Locate the cell with the specified text and output its [X, Y] center coordinate. 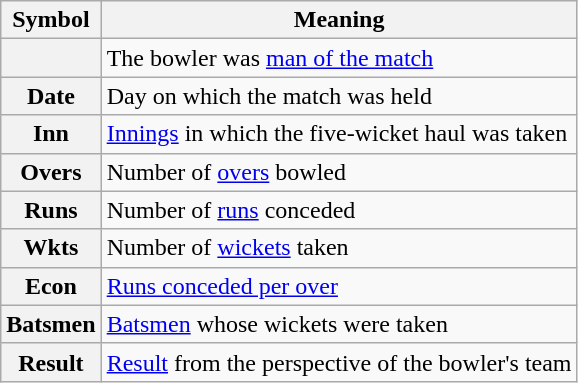
Wkts [51, 248]
Overs [51, 172]
Batsmen [51, 324]
Number of overs bowled [339, 172]
Batsmen whose wickets were taken [339, 324]
Runs [51, 210]
Meaning [339, 20]
Day on which the match was held [339, 96]
Result from the perspective of the bowler's team [339, 362]
The bowler was man of the match [339, 58]
Symbol [51, 20]
Innings in which the five-wicket haul was taken [339, 134]
Runs conceded per over [339, 286]
Result [51, 362]
Date [51, 96]
Inn [51, 134]
Econ [51, 286]
Number of runs conceded [339, 210]
Number of wickets taken [339, 248]
